Extract the [X, Y] coordinate from the center of the cell holding the provided text.  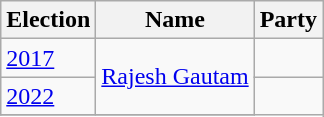
2022 [48, 96]
2017 [48, 58]
Rajesh Gautam [175, 77]
Election [48, 20]
Party [288, 20]
Name [175, 20]
